Output the [x, y] coordinate of the center of the cell containing the given text.  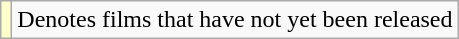
Denotes films that have not yet been released [235, 20]
